Extract the [x, y] coordinate from the center of the cell holding the provided text.  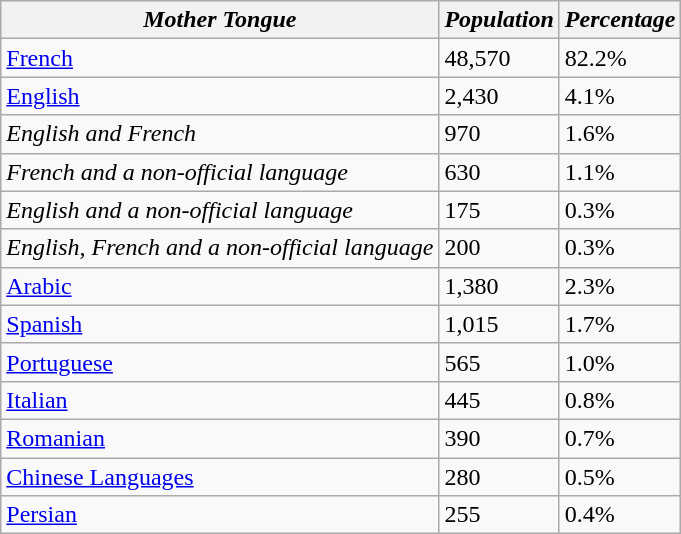
0.7% [620, 438]
Population [499, 20]
280 [499, 477]
English, French and a non-official language [220, 248]
1,015 [499, 324]
565 [499, 362]
255 [499, 515]
1.7% [620, 324]
Spanish [220, 324]
Percentage [620, 20]
2,430 [499, 96]
0.5% [620, 477]
390 [499, 438]
0.4% [620, 515]
0.8% [620, 400]
English and a non-official language [220, 210]
1,380 [499, 286]
630 [499, 172]
Persian [220, 515]
970 [499, 134]
Romanian [220, 438]
Chinese Languages [220, 477]
2.3% [620, 286]
Mother Tongue [220, 20]
4.1% [620, 96]
Arabic [220, 286]
French [220, 58]
175 [499, 210]
English [220, 96]
200 [499, 248]
1.0% [620, 362]
48,570 [499, 58]
1.6% [620, 134]
1.1% [620, 172]
445 [499, 400]
82.2% [620, 58]
French and a non-official language [220, 172]
English and French [220, 134]
Portuguese [220, 362]
Italian [220, 400]
